Find where the given text appears and provide that cell's center as [x, y] coordinate. 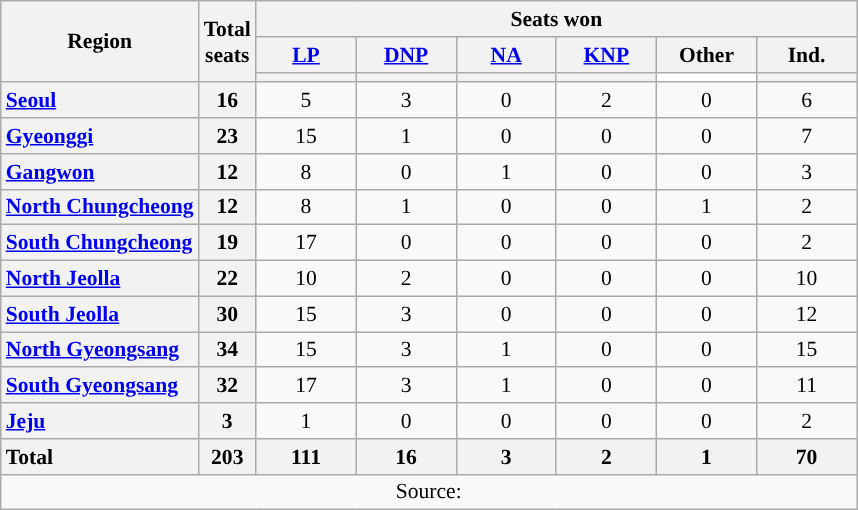
North Chungcheong [100, 207]
Other [706, 55]
32 [228, 386]
6 [807, 101]
30 [228, 314]
NA [506, 55]
Source: [429, 492]
South Gyeongsang [100, 386]
South Chungcheong [100, 243]
Ind. [807, 55]
7 [807, 136]
Seats won [556, 19]
5 [306, 101]
Jeju [100, 421]
Gangwon [100, 172]
KNP [606, 55]
DNP [406, 55]
Region [100, 42]
70 [807, 457]
North Jeolla [100, 279]
19 [228, 243]
Gyeonggi [100, 136]
South Jeolla [100, 314]
LP [306, 55]
Seoul [100, 101]
Total [100, 457]
34 [228, 350]
22 [228, 279]
11 [807, 386]
Totalseats [228, 42]
North Gyeongsang [100, 350]
111 [306, 457]
203 [228, 457]
23 [228, 136]
